Return [X, Y] of the center of cell containing provided text 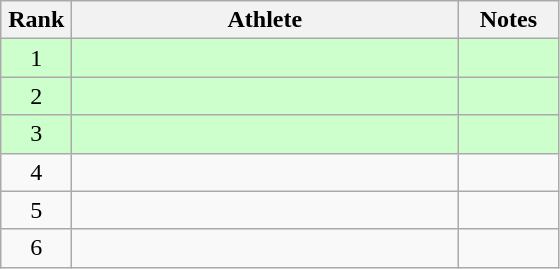
6 [36, 248]
1 [36, 58]
4 [36, 172]
Athlete [265, 20]
3 [36, 134]
Rank [36, 20]
2 [36, 96]
5 [36, 210]
Notes [508, 20]
